Return the (X, Y) coordinate for the center point of the cell that contains the specified text.  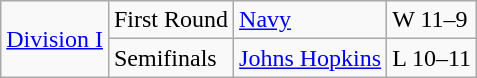
Semifinals (170, 58)
L 10–11 (432, 58)
W 11–9 (432, 20)
Johns Hopkins (310, 58)
Navy (310, 20)
First Round (170, 20)
Division I (55, 39)
